Find where the given text appears and provide that cell's center as (x, y) coordinate. 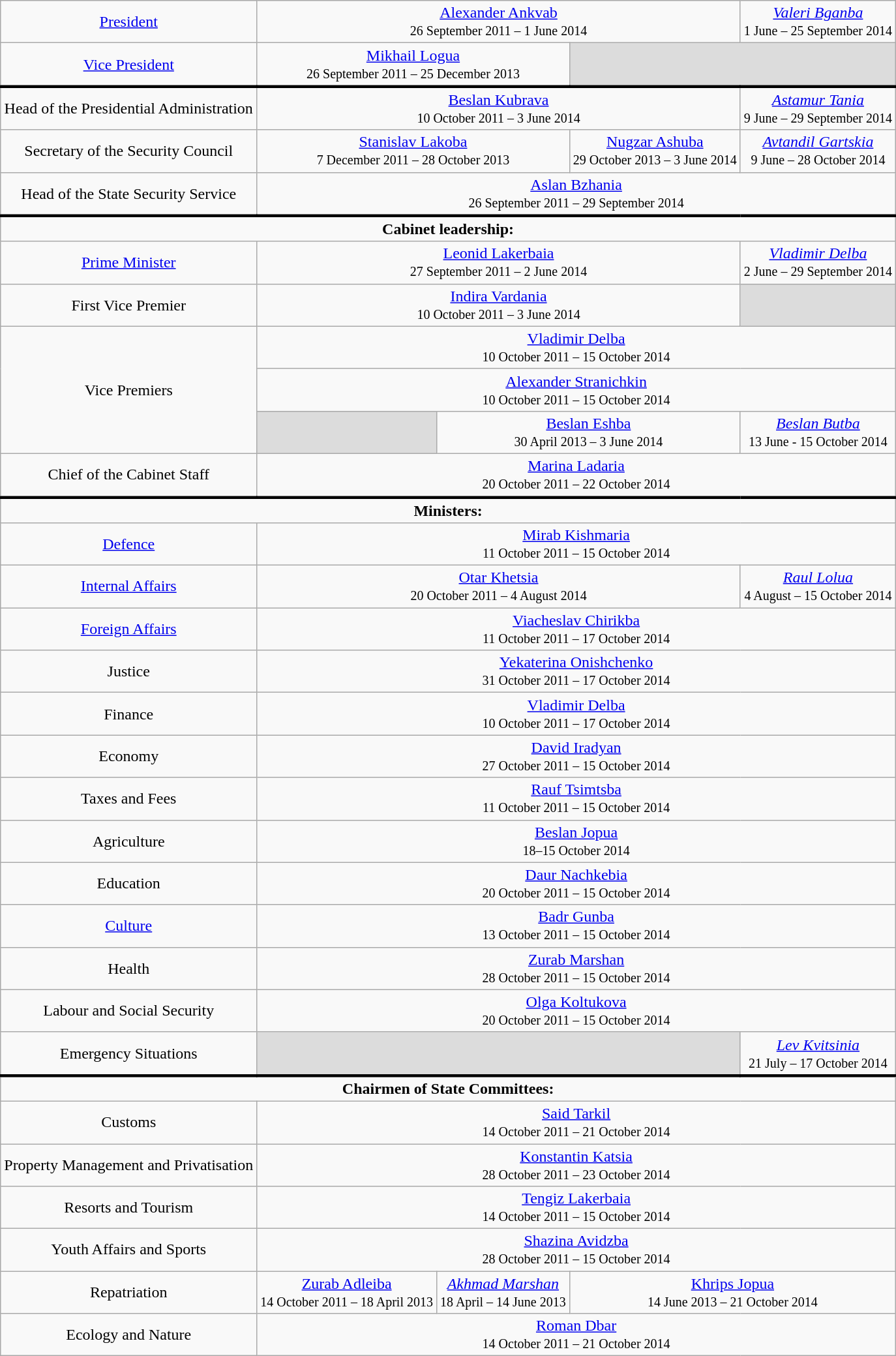
Repatriation (129, 1293)
Head of the State Security Service (129, 194)
Justice (129, 672)
Vice Premiers (129, 390)
Culture (129, 926)
Raul Lolua4 August – 15 October 2014 (818, 587)
Chief of the Cabinet Staff (129, 475)
Agriculture (129, 841)
Roman Dbar14 October 2011 – 21 October 2014 (576, 1334)
Resorts and Tourism (129, 1208)
Secretary of the Security Council (129, 151)
Otar Khetsia20 October 2011 – 4 August 2014 (499, 587)
Mikhail Logua26 September 2011 – 25 December 2013 (413, 65)
Nugzar Ashuba29 October 2013 – 3 June 2014 (655, 151)
Rauf Tsimtsba11 October 2011 – 15 October 2014 (576, 798)
Vladimir Delba10 October 2011 – 17 October 2014 (576, 714)
Internal Affairs (129, 587)
Beslan Butba13 June - 15 October 2014 (818, 432)
Chairmen of State Committees: (449, 1089)
Alexander Stranichkin10 October 2011 – 15 October 2014 (576, 390)
Avtandil Gartskia9 June – 28 October 2014 (818, 151)
Beslan Eshba30 April 2013 – 3 June 2014 (588, 432)
Vice President (129, 65)
Leonid Lakerbaia27 September 2011 – 2 June 2014 (499, 262)
Economy (129, 757)
Aslan Bzhania26 September 2011 – 29 September 2014 (576, 194)
Defence (129, 544)
Daur Nachkebia20 October 2011 – 15 October 2014 (576, 883)
Indira Vardania10 October 2011 – 3 June 2014 (499, 305)
Tengiz Lakerbaia14 October 2011 – 15 October 2014 (576, 1208)
Foreign Affairs (129, 629)
Prime Minister (129, 262)
Health (129, 968)
Zurab Marshan28 October 2011 – 15 October 2014 (576, 968)
David Iradyan27 October 2011 – 15 October 2014 (576, 757)
Shazina Avidzba 28 October 2011 – 15 October 2014 (576, 1250)
Alexander Ankvab26 September 2011 – 1 June 2014 (499, 22)
Stanislav Lakoba7 December 2011 – 28 October 2013 (413, 151)
Viacheslav Chirikba11 October 2011 – 17 October 2014 (576, 629)
Labour and Social Security (129, 1011)
Head of the Presidential Administration (129, 108)
Konstantin Katsia28 October 2011 – 23 October 2014 (576, 1165)
Ecology and Nature (129, 1334)
Lev Kvitsinia21 July – 17 October 2014 (818, 1054)
Vladimir Delba10 October 2011 – 15 October 2014 (576, 347)
Beslan Jopua18–15 October 2014 (576, 841)
Taxes and Fees (129, 798)
Property Management and Privatisation (129, 1165)
Yekaterina Onishchenko31 October 2011 – 17 October 2014 (576, 672)
Valeri Bganba1 June – 25 September 2014 (818, 22)
Education (129, 883)
Khrips Jopua14 June 2013 – 21 October 2014 (732, 1293)
Youth Affairs and Sports (129, 1250)
Astamur Tania9 June – 29 September 2014 (818, 108)
Ministers: (449, 510)
Badr Gunba13 October 2011 – 15 October 2014 (576, 926)
Mirab Kishmaria11 October 2011 – 15 October 2014 (576, 544)
First Vice Premier (129, 305)
Emergency Situations (129, 1054)
Akhmad Marshan18 April – 14 June 2013 (503, 1293)
Cabinet leadership: (449, 229)
Customs (129, 1122)
President (129, 22)
Olga Koltukova20 October 2011 – 15 October 2014 (576, 1011)
Said Tarkil14 October 2011 – 21 October 2014 (576, 1122)
Finance (129, 714)
Marina Ladaria20 October 2011 – 22 October 2014 (576, 475)
Zurab Adleiba14 October 2011 – 18 April 2013 (347, 1293)
Vladimir Delba2 June – 29 September 2014 (818, 262)
Beslan Kubrava10 October 2011 – 3 June 2014 (499, 108)
